Find where the given text appears and provide that cell's center as (X, Y) coordinate. 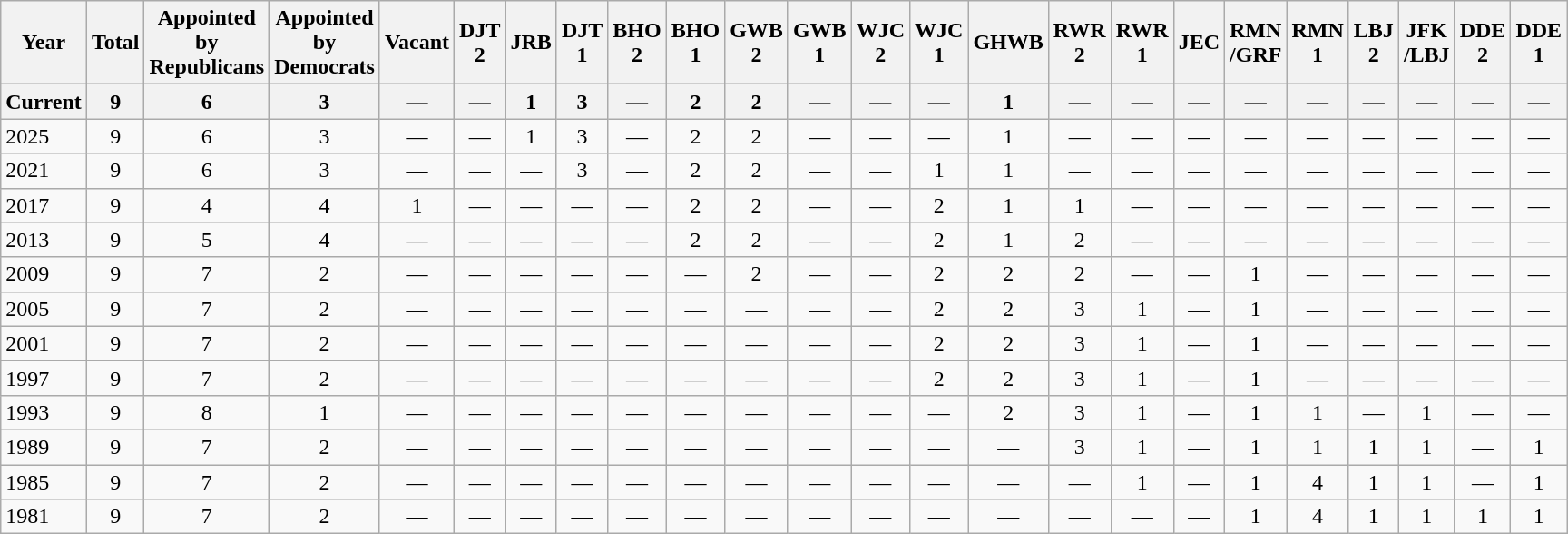
2005 (44, 309)
AppointedbyDemocrats (325, 43)
1997 (44, 378)
2017 (44, 205)
2025 (44, 136)
GWB1 (819, 43)
AppointedbyRepublicans (207, 43)
2013 (44, 240)
DJT1 (582, 43)
GWB2 (757, 43)
2001 (44, 343)
1985 (44, 482)
Year (44, 43)
Vacant (416, 43)
DDE2 (1483, 43)
WJC1 (939, 43)
JFK/LBJ (1426, 43)
BHO2 (637, 43)
5 (207, 240)
JRB (531, 43)
Total (115, 43)
WJC2 (880, 43)
1981 (44, 517)
Current (44, 102)
2009 (44, 274)
2021 (44, 171)
1989 (44, 447)
RMN/GRF (1256, 43)
1993 (44, 412)
BHO1 (695, 43)
RWR2 (1080, 43)
LBJ2 (1374, 43)
DJT2 (480, 43)
JEC (1199, 43)
8 (207, 412)
RWR1 (1142, 43)
RMN1 (1318, 43)
DDE1 (1539, 43)
GHWB (1008, 43)
